Determine the (X, Y) coordinate at the center of the cell enclosing the given text.  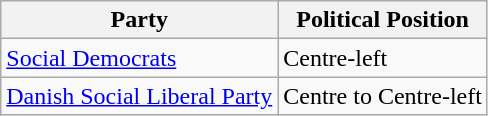
Centre to Centre-left (383, 96)
Political Position (383, 20)
Party (140, 20)
Danish Social Liberal Party (140, 96)
Social Democrats (140, 58)
Centre-left (383, 58)
